Provide the [X, Y] coordinate of the cell's center where the given text is located.  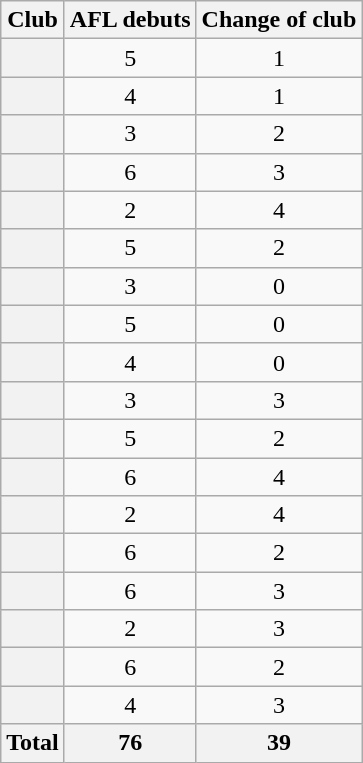
76 [130, 743]
Total [33, 743]
39 [279, 743]
AFL debuts [130, 20]
Change of club [279, 20]
Club [33, 20]
